Capture the cell that displays the provided text and extract its (x, y) central coordinate. 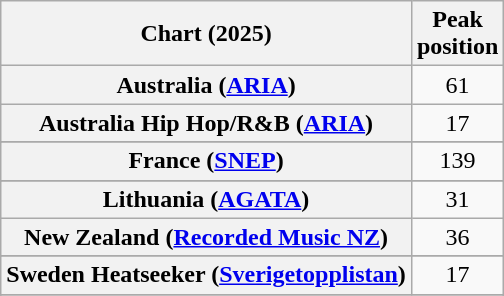
Peakposition (457, 34)
New Zealand (Recorded Music NZ) (206, 237)
Sweden Heatseeker (Sverigetopplistan) (206, 275)
61 (457, 85)
Australia (ARIA) (206, 85)
139 (457, 161)
36 (457, 237)
France (SNEP) (206, 161)
Chart (2025) (206, 34)
31 (457, 199)
Lithuania (AGATA) (206, 199)
Australia Hip Hop/R&B (ARIA) (206, 123)
